Extract the [x, y] coordinate from the center of the cell holding the provided text.  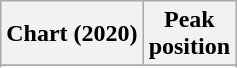
Chart (2020) [72, 34]
Peakposition [189, 34]
